Search for the cell housing the specified text and yield its (x, y) center coordinate. 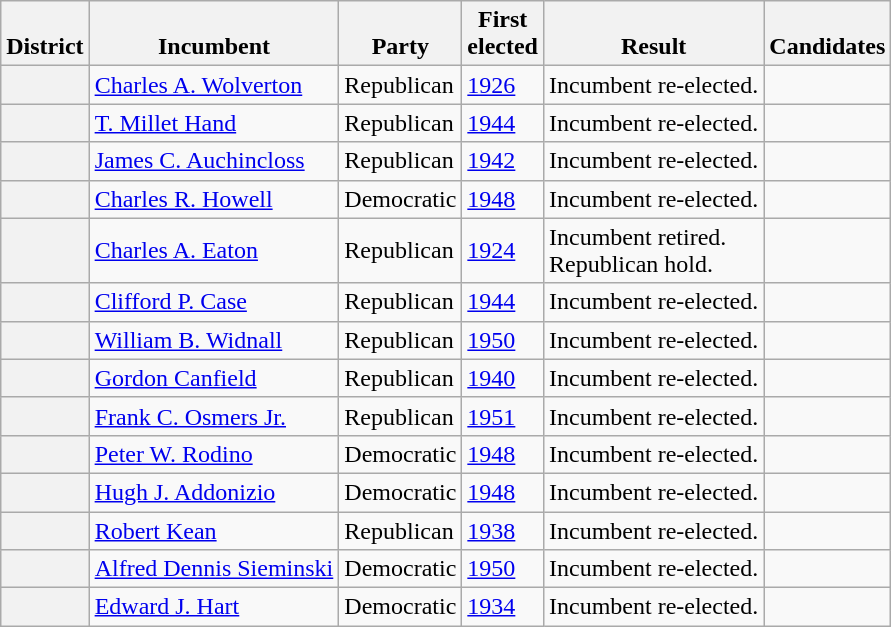
1951 (503, 416)
Hugh J. Addonizio (214, 492)
Incumbent (214, 34)
1938 (503, 531)
William B. Widnall (214, 340)
James C. Auchincloss (214, 161)
Gordon Canfield (214, 378)
Result (653, 34)
Party (400, 34)
1934 (503, 607)
1926 (503, 85)
Candidates (828, 34)
Incumbent retired.Republican hold. (653, 250)
1942 (503, 161)
T. Millet Hand (214, 123)
Peter W. Rodino (214, 454)
Edward J. Hart (214, 607)
1940 (503, 378)
Robert Kean (214, 531)
Clifford P. Case (214, 302)
District (45, 34)
Alfred Dennis Sieminski (214, 569)
1924 (503, 250)
Frank C. Osmers Jr. (214, 416)
Charles A. Wolverton (214, 85)
Charles R. Howell (214, 199)
Firstelected (503, 34)
Charles A. Eaton (214, 250)
